Locate the cell with the specified text and output its [x, y] center coordinate. 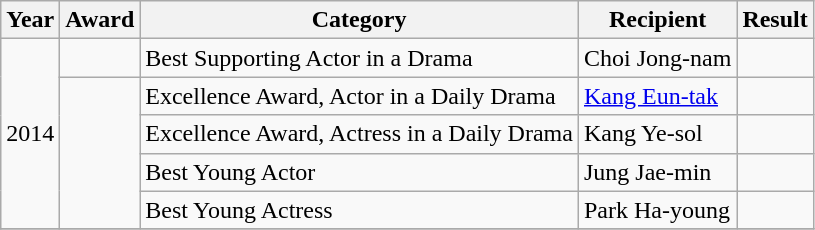
Choi Jong-nam [657, 58]
Excellence Award, Actor in a Daily Drama [360, 96]
Best Young Actor [360, 172]
Result [775, 20]
Park Ha-young [657, 210]
Best Supporting Actor in a Drama [360, 58]
Award [100, 20]
Recipient [657, 20]
Kang Ye-sol [657, 134]
Year [30, 20]
2014 [30, 134]
Best Young Actress [360, 210]
Excellence Award, Actress in a Daily Drama [360, 134]
Jung Jae-min [657, 172]
Kang Eun-tak [657, 96]
Category [360, 20]
